Find where the given text appears and provide that cell's center as (x, y) coordinate. 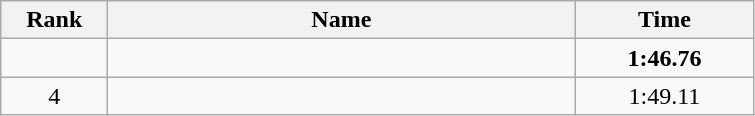
Time (664, 20)
1:49.11 (664, 96)
4 (54, 96)
Name (342, 20)
1:46.76 (664, 58)
Rank (54, 20)
